For the text-containing cell, return its midpoint in (x, y) coordinate format. 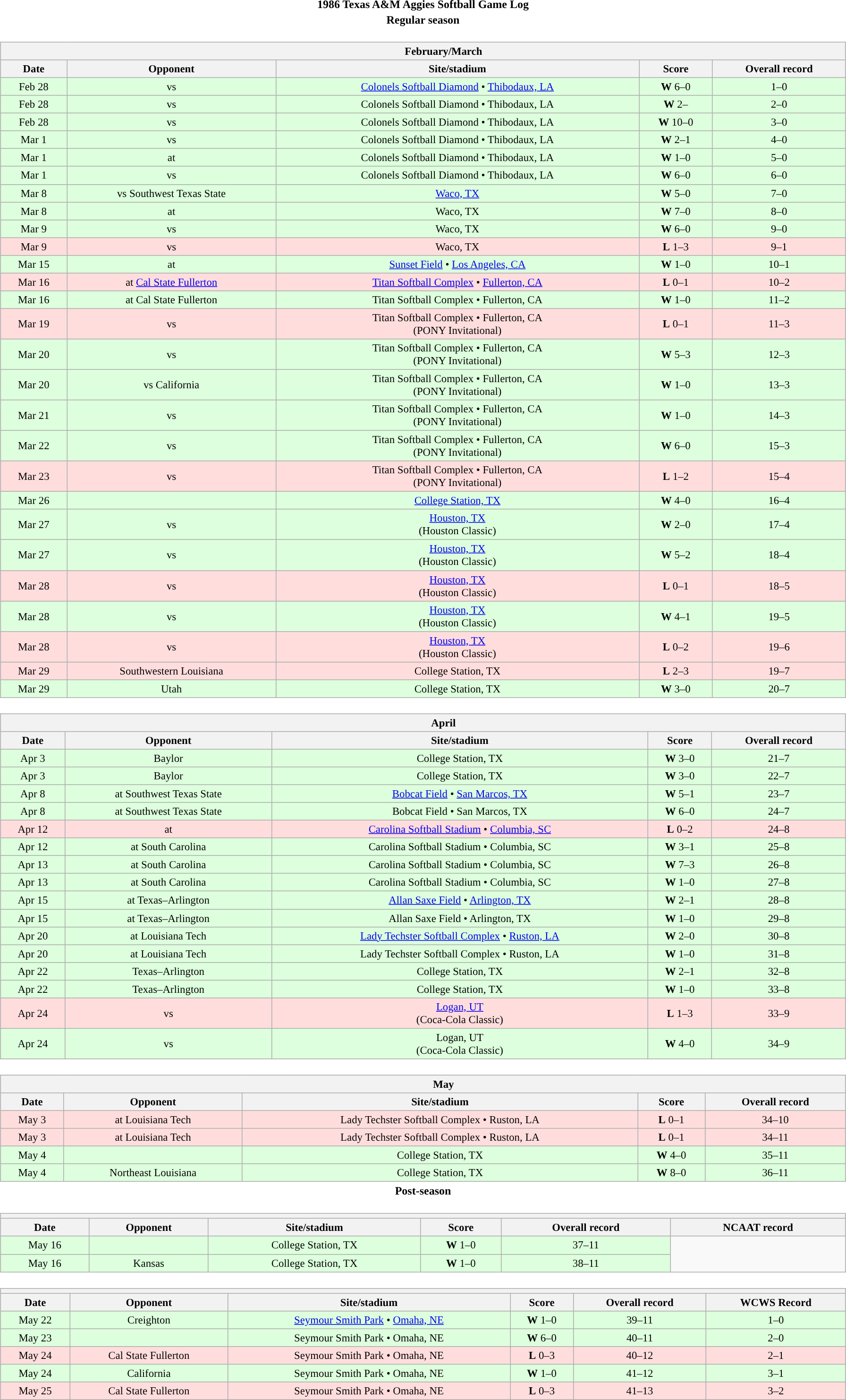
10–2 (779, 282)
WCWS Record (776, 1302)
L 1–2 (676, 476)
California (149, 1373)
40–11 (639, 1338)
14–3 (779, 416)
18–5 (779, 586)
7–0 (779, 193)
W 2– (676, 104)
38–11 (586, 1263)
vs Southwest Texas State (171, 193)
W 10–0 (676, 122)
8–0 (779, 211)
24–8 (779, 829)
W 7–0 (676, 211)
Northeast Louisiana (153, 1173)
10–1 (779, 264)
28–8 (779, 900)
37–11 (586, 1245)
February/March (423, 51)
23–7 (779, 794)
Kansas (149, 1263)
Mar 22 (34, 446)
39–11 (639, 1320)
May 23 (35, 1338)
15–4 (779, 476)
27–8 (779, 882)
Mar 26 (34, 501)
15–3 (779, 446)
11–2 (779, 300)
19–7 (779, 671)
W 3–1 (680, 847)
31–8 (779, 954)
6–0 (779, 175)
Mar 19 (34, 324)
34–10 (775, 1119)
22–7 (779, 776)
32–8 (779, 971)
33–8 (779, 989)
April (423, 723)
9–1 (779, 247)
21–7 (779, 758)
Mar 21 (34, 416)
36–11 (775, 1173)
40–12 (639, 1355)
May 22 (35, 1320)
41–12 (639, 1373)
3–1 (776, 1373)
NCAAT record (758, 1228)
41–13 (639, 1391)
13–3 (779, 384)
Mar 15 (34, 264)
16–4 (779, 501)
17–4 (779, 524)
35–11 (775, 1155)
33–9 (779, 1013)
L 2–3 (676, 671)
4–0 (779, 140)
12–3 (779, 354)
W 8–0 (671, 1173)
19–5 (779, 616)
2–1 (776, 1355)
34–9 (779, 1044)
Creighton (149, 1320)
9–0 (779, 229)
W 5–3 (676, 354)
Utah (171, 689)
3–0 (779, 122)
25–8 (779, 847)
20–7 (779, 689)
11–3 (779, 324)
May 25 (35, 1391)
W 5–2 (676, 555)
vs California (171, 384)
18–4 (779, 555)
30–8 (779, 936)
26–8 (779, 865)
19–6 (779, 647)
24–7 (779, 811)
W 5–1 (680, 794)
Mar 23 (34, 476)
29–8 (779, 918)
3–2 (776, 1391)
May (423, 1084)
Sunset Field • Los Angeles, CA (457, 264)
W 5–0 (676, 193)
Southwestern Louisiana (171, 671)
W 4–1 (676, 616)
W 7–3 (680, 865)
34–11 (775, 1137)
5–0 (779, 158)
